Pinpoint the cell where the given text exists, returning its (X, Y) midpoint coordinate. 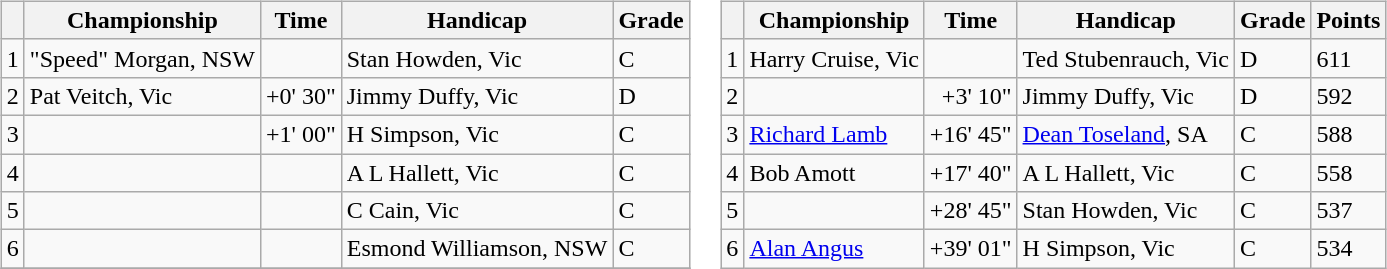
"Speed" Morgan, NSW (142, 58)
Alan Angus (834, 249)
Dean Toseland, SA (1126, 134)
Harry Cruise, Vic (834, 58)
588 (1348, 134)
Pat Veitch, Vic (142, 96)
537 (1348, 211)
611 (1348, 58)
+39' 01" (970, 249)
+0' 30" (302, 96)
+17' 40" (970, 173)
+16' 45" (970, 134)
Points (1348, 20)
534 (1348, 249)
592 (1348, 96)
Bob Amott (834, 173)
+3' 10" (970, 96)
C Cain, Vic (477, 211)
+28' 45" (970, 211)
558 (1348, 173)
Ted Stubenrauch, Vic (1126, 58)
+1' 00" (302, 134)
Esmond Williamson, NSW (477, 249)
Richard Lamb (834, 134)
